Scan for the cell matching the given text and deliver its (X, Y) coordinate at center. 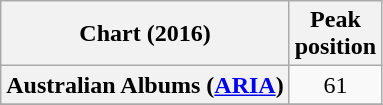
Peak position (335, 34)
Chart (2016) (145, 34)
Australian Albums (ARIA) (145, 85)
61 (335, 85)
